For the text-containing cell, return its midpoint in [X, Y] coordinate format. 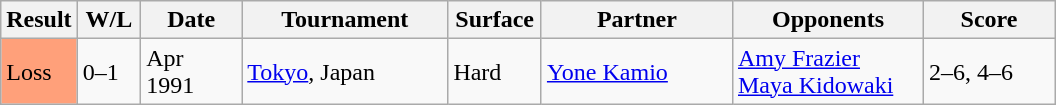
Yone Kamio [636, 72]
Partner [636, 20]
2–6, 4–6 [990, 72]
Apr 1991 [192, 72]
0–1 [109, 72]
Tokyo, Japan [345, 72]
Tournament [345, 20]
Opponents [828, 20]
Amy Frazier Maya Kidowaki [828, 72]
Date [192, 20]
Score [990, 20]
Hard [495, 72]
Result [39, 20]
Loss [39, 72]
Surface [495, 20]
W/L [109, 20]
